For the text-containing cell, return its midpoint in (x, y) coordinate format. 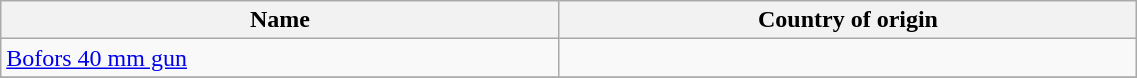
Country of origin (848, 20)
Name (280, 20)
Bofors 40 mm gun (280, 58)
